Provide the (X, Y) coordinate of the cell's center where the given text is located.  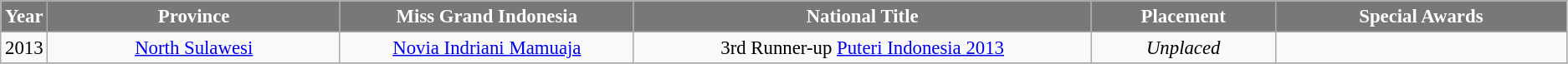
Novia Indriani Mamuaja (487, 48)
Miss Grand Indonesia (487, 17)
2013 (24, 48)
National Title (862, 17)
Unplaced (1183, 48)
Placement (1183, 17)
Year (24, 17)
3rd Runner-up Puteri Indonesia 2013 (862, 48)
Special Awards (1421, 17)
Province (194, 17)
North Sulawesi (194, 48)
